From the cell containing the given text, extract its center point as [X, Y] coordinate. 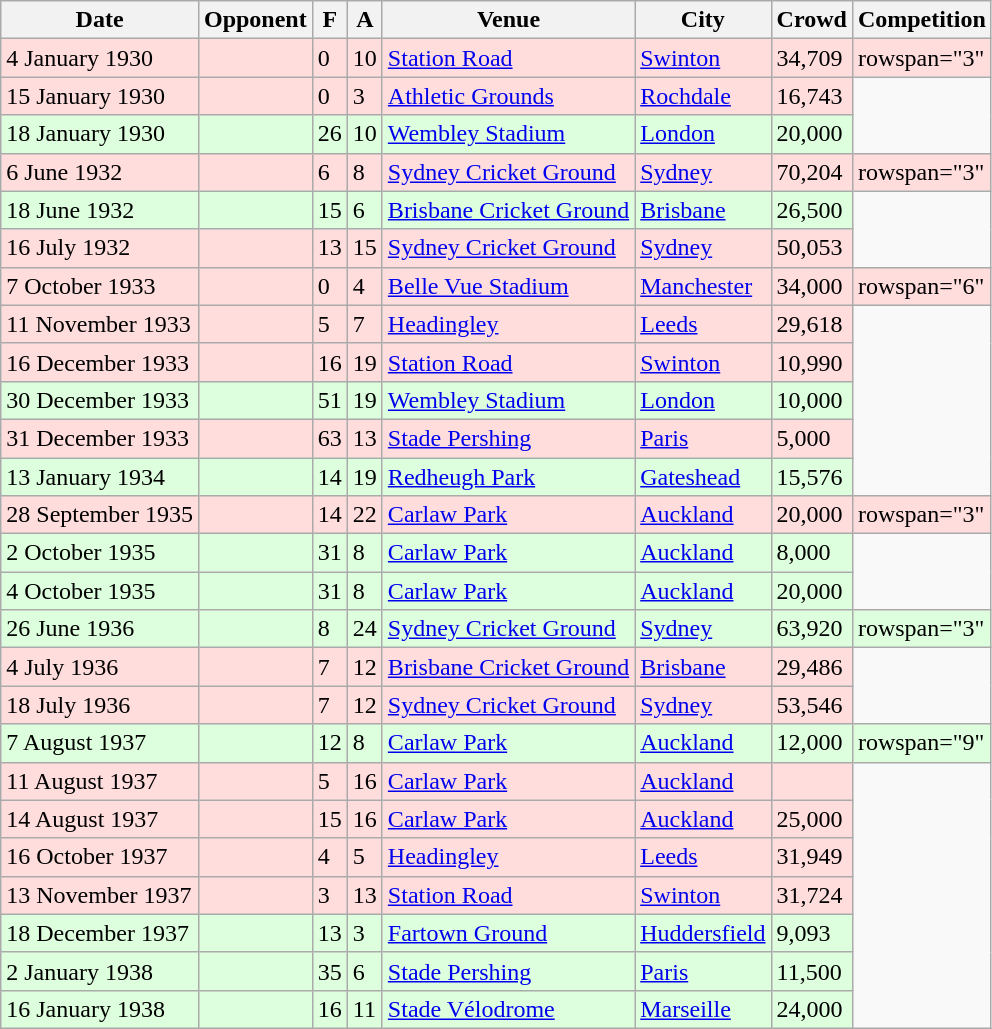
11 [364, 1009]
28 September 1935 [100, 515]
22 [364, 515]
26 June 1936 [100, 629]
16 January 1938 [100, 1009]
24 [364, 629]
70,204 [812, 172]
13 November 1937 [100, 895]
18 June 1932 [100, 210]
Redheugh Park [508, 477]
14 August 1937 [100, 819]
26 [330, 134]
City [703, 20]
9,093 [812, 933]
34,000 [812, 286]
16 December 1933 [100, 362]
2 October 1935 [100, 553]
10,990 [812, 362]
Venue [508, 20]
8,000 [812, 553]
4 July 1936 [100, 667]
50,053 [812, 248]
11 August 1937 [100, 781]
53,546 [812, 705]
Huddersfield [703, 933]
29,618 [812, 324]
13 January 1934 [100, 477]
Rochdale [703, 96]
Crowd [812, 20]
24,000 [812, 1009]
31,724 [812, 895]
4 October 1935 [100, 591]
Fartown Ground [508, 933]
Manchester [703, 286]
18 January 1930 [100, 134]
Date [100, 20]
31 December 1933 [100, 438]
F [330, 20]
Belle Vue Stadium [508, 286]
7 October 1933 [100, 286]
10,000 [812, 400]
63 [330, 438]
15,576 [812, 477]
A [364, 20]
5,000 [812, 438]
6 June 1932 [100, 172]
2 January 1938 [100, 971]
Athletic Grounds [508, 96]
30 December 1933 [100, 400]
Competition [922, 20]
11,500 [812, 971]
7 August 1937 [100, 743]
16,743 [812, 96]
Gateshead [703, 477]
Marseille [703, 1009]
rowspan="6" [922, 286]
4 January 1930 [100, 58]
16 July 1932 [100, 248]
51 [330, 400]
34,709 [812, 58]
15 January 1930 [100, 96]
29,486 [812, 667]
11 November 1933 [100, 324]
18 July 1936 [100, 705]
35 [330, 971]
12,000 [812, 743]
26,500 [812, 210]
25,000 [812, 819]
rowspan="9" [922, 743]
18 December 1937 [100, 933]
16 October 1937 [100, 857]
Opponent [255, 20]
Stade Vélodrome [508, 1009]
31,949 [812, 857]
63,920 [812, 629]
